Scan for the cell matching the given text and deliver its [x, y] coordinate at center. 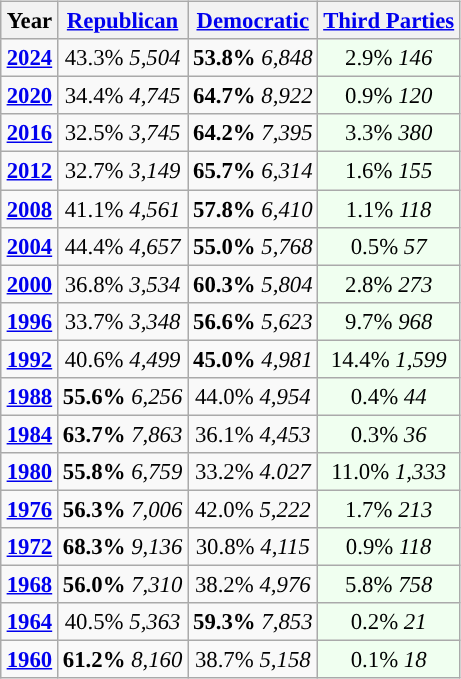
64.7% 8,922 [253, 96]
53.8% 6,848 [253, 58]
14.4% 1,599 [389, 359]
2004 [29, 246]
36.1% 4,453 [253, 434]
55.0% 5,768 [253, 246]
2012 [29, 171]
55.6% 6,256 [122, 396]
2.9% 146 [389, 58]
1972 [29, 547]
38.2% 4,976 [253, 584]
55.8% 6,759 [122, 472]
33.2% 4.027 [253, 472]
63.7% 7,863 [122, 434]
36.8% 3,534 [122, 284]
0.9% 118 [389, 547]
1.7% 213 [389, 509]
Year [29, 21]
2024 [29, 58]
1984 [29, 434]
1968 [29, 584]
0.2% 21 [389, 622]
1980 [29, 472]
32.5% 3,745 [122, 133]
38.7% 5,158 [253, 660]
1.1% 118 [389, 209]
59.3% 7,853 [253, 622]
1992 [29, 359]
0.1% 18 [389, 660]
5.8% 758 [389, 584]
44.4% 4,657 [122, 246]
2016 [29, 133]
61.2% 8,160 [122, 660]
2008 [29, 209]
64.2% 7,395 [253, 133]
68.3% 9,136 [122, 547]
40.6% 4,499 [122, 359]
41.1% 4,561 [122, 209]
Third Parties [389, 21]
2.8% 273 [389, 284]
0.9% 120 [389, 96]
1.6% 155 [389, 171]
0.3% 36 [389, 434]
Democratic [253, 21]
Republican [122, 21]
1960 [29, 660]
2020 [29, 96]
30.8% 4,115 [253, 547]
11.0% 1,333 [389, 472]
56.0% 7,310 [122, 584]
1976 [29, 509]
9.7% 968 [389, 321]
1964 [29, 622]
32.7% 3,149 [122, 171]
3.3% 380 [389, 133]
1996 [29, 321]
56.3% 7,006 [122, 509]
56.6% 5,623 [253, 321]
65.7% 6,314 [253, 171]
43.3% 5,504 [122, 58]
33.7% 3,348 [122, 321]
1988 [29, 396]
45.0% 4,981 [253, 359]
57.8% 6,410 [253, 209]
2000 [29, 284]
40.5% 5,363 [122, 622]
42.0% 5,222 [253, 509]
60.3% 5,804 [253, 284]
44.0% 4,954 [253, 396]
0.4% 44 [389, 396]
0.5% 57 [389, 246]
34.4% 4,745 [122, 96]
